Locate the cell with the specified text and output its (x, y) center coordinate. 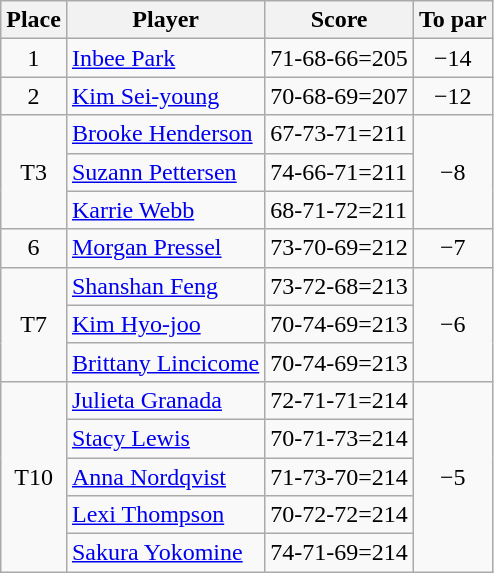
T7 (34, 324)
Brittany Lincicome (165, 362)
Brooke Henderson (165, 134)
−8 (452, 172)
Kim Sei-young (165, 96)
To par (452, 20)
1 (34, 58)
6 (34, 248)
70-71-73=214 (340, 438)
73-72-68=213 (340, 286)
Morgan Pressel (165, 248)
−6 (452, 324)
Suzann Pettersen (165, 172)
−7 (452, 248)
Lexi Thompson (165, 515)
73-70-69=212 (340, 248)
70-72-72=214 (340, 515)
Inbee Park (165, 58)
Julieta Granada (165, 400)
71-68-66=205 (340, 58)
Place (34, 20)
Kim Hyo-joo (165, 324)
67-73-71=211 (340, 134)
74-66-71=211 (340, 172)
Sakura Yokomine (165, 553)
−12 (452, 96)
2 (34, 96)
74-71-69=214 (340, 553)
Shanshan Feng (165, 286)
Player (165, 20)
70-68-69=207 (340, 96)
68-71-72=211 (340, 210)
72-71-71=214 (340, 400)
T10 (34, 476)
T3 (34, 172)
Score (340, 20)
71-73-70=214 (340, 477)
−14 (452, 58)
Anna Nordqvist (165, 477)
Stacy Lewis (165, 438)
Karrie Webb (165, 210)
−5 (452, 476)
